Return [X, Y] of the center of cell containing provided text 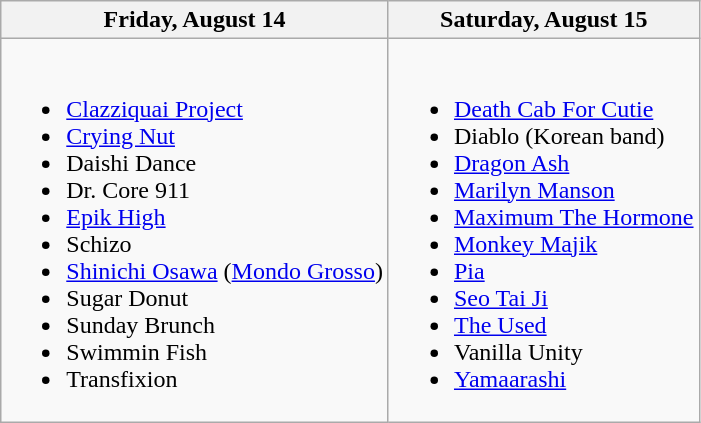
Saturday, August 15 [544, 20]
Death Cab For CutieDiablo (Korean band)Dragon AshMarilyn MansonMaximum The HormoneMonkey MajikPiaSeo Tai JiThe UsedVanilla UnityYamaarashi [544, 230]
Clazziquai ProjectCrying NutDaishi DanceDr. Core 911Epik HighSchizoShinichi Osawa (Mondo Grosso)Sugar DonutSunday BrunchSwimmin FishTransfixion [195, 230]
Friday, August 14 [195, 20]
